Capture the cell that displays the provided text and extract its [X, Y] central coordinate. 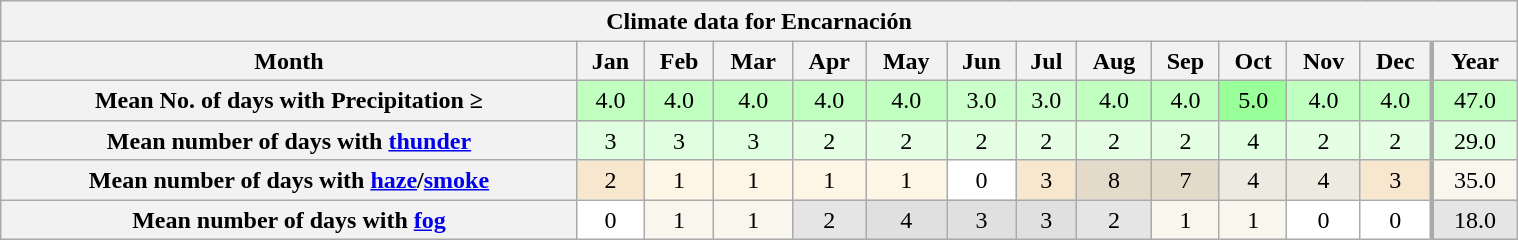
35.0 [1474, 180]
29.0 [1474, 140]
18.0 [1474, 220]
Mean number of days with haze/smoke [288, 180]
47.0 [1474, 100]
Dec [1396, 61]
7 [1186, 180]
Mean No. of days with Precipitation ≥ [288, 100]
Mean number of days with thunder [288, 140]
Apr [830, 61]
Oct [1253, 61]
Climate data for Encarnación [758, 21]
Jun [982, 61]
Feb [679, 61]
8 [1114, 180]
Jan [611, 61]
Nov [1324, 61]
May [906, 61]
Mean number of days with fog [288, 220]
Mar [754, 61]
Jul [1046, 61]
Sep [1186, 61]
Aug [1114, 61]
5.0 [1253, 100]
Year [1474, 61]
Month [288, 61]
